Find where the given text appears and provide that cell's center as [X, Y] coordinate. 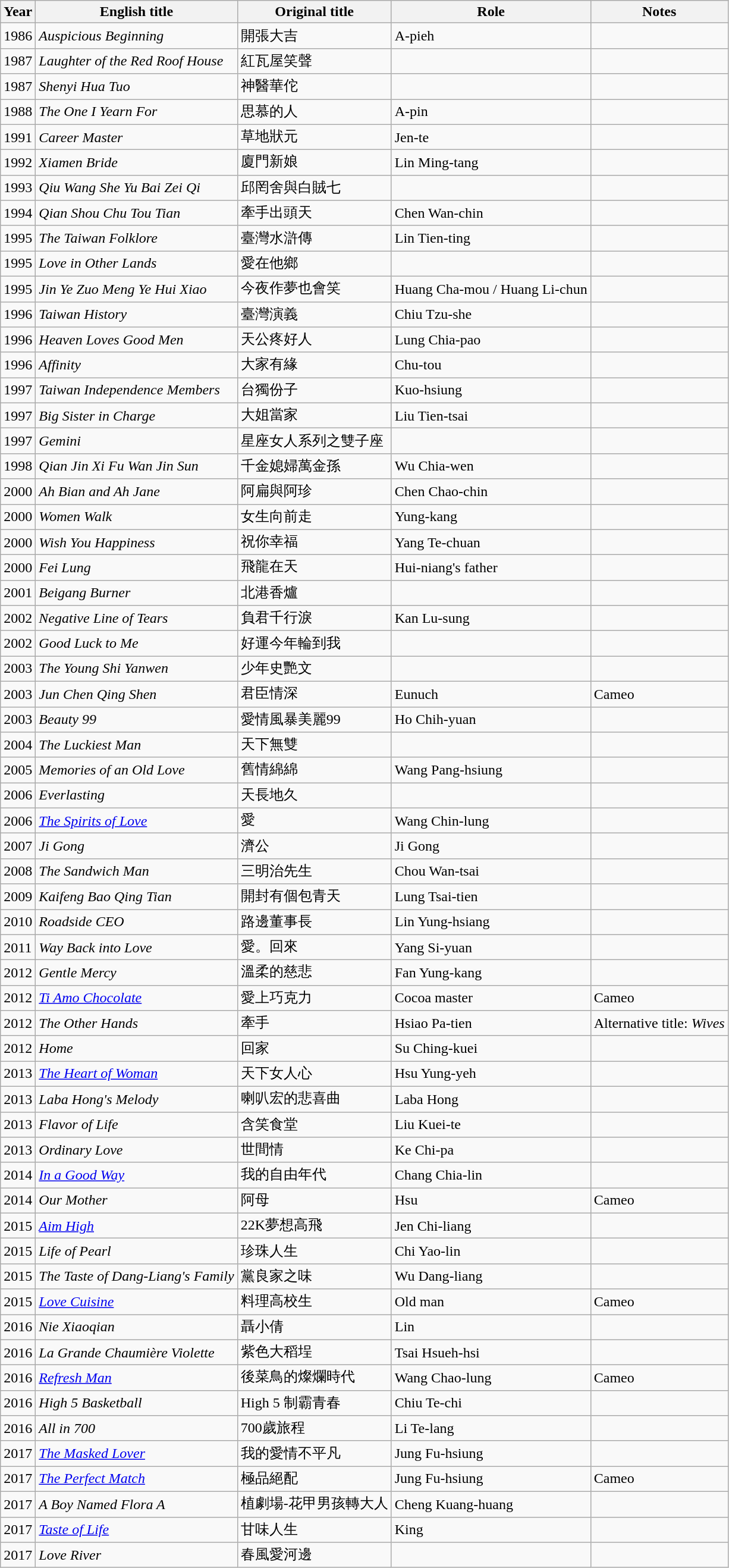
Auspicious Beginning [137, 36]
The Other Hands [137, 1023]
Yang Te-chuan [491, 542]
天下無雙 [314, 745]
Jun Chen Qing Shen [137, 694]
Memories of an Old Love [137, 770]
北港香爐 [314, 592]
2011 [18, 947]
Original title [314, 12]
臺灣水滸傳 [314, 238]
負君千行淚 [314, 619]
Laughter of the Red Roof House [137, 61]
The Masked Lover [137, 1454]
Kuo-hsiung [491, 390]
Ke Chi-pa [491, 1150]
The Heart of Woman [137, 1074]
2008 [18, 871]
Liu Kuei-te [491, 1124]
料理高校生 [314, 1302]
Our Mother [137, 1200]
Everlasting [137, 796]
少年史艷文 [314, 669]
後菜鳥的燦爛時代 [314, 1378]
濟公 [314, 846]
Qian Shou Chu Tou Tian [137, 213]
2010 [18, 922]
Yang Si-yuan [491, 947]
思慕的人 [314, 112]
台獨份子 [314, 390]
1992 [18, 163]
Love River [137, 1555]
Hsu Yung-yeh [491, 1074]
Huang Cha-mou / Huang Li-chun [491, 289]
甘味人生 [314, 1530]
牽手 [314, 1023]
星座女人系列之雙子座 [314, 441]
Hsiao Pa-tien [491, 1023]
開張大吉 [314, 36]
大家有緣 [314, 365]
Gemini [137, 441]
Kaifeng Bao Qing Tian [137, 897]
Qian Jin Xi Fu Wan Jin Sun [137, 466]
Tsai Hsueh-hsi [491, 1353]
愛上巧克力 [314, 998]
Heaven Loves Good Men [137, 340]
三明治先生 [314, 871]
Role [491, 12]
Chou Wan-tsai [491, 871]
Love in Other Lands [137, 264]
珍珠人生 [314, 1252]
1988 [18, 112]
Cocoa master [491, 998]
Taste of Life [137, 1530]
Big Sister in Charge [137, 415]
Ti Amo Chocolate [137, 998]
Cheng Kuang-huang [491, 1504]
天長地久 [314, 796]
邱罔舍與白賊七 [314, 188]
The Young Shi Yanwen [137, 669]
Qiu Wang She Yu Bai Zei Qi [137, 188]
High 5 制霸青春 [314, 1403]
黨良家之味 [314, 1277]
Hsu [491, 1200]
The One I Yearn For [137, 112]
Year [18, 12]
Ho Chih-yuan [491, 720]
好運今年輪到我 [314, 644]
Ah Bian and Ah Jane [137, 491]
Way Back into Love [137, 947]
世間情 [314, 1150]
Good Luck to Me [137, 644]
Kan Lu-sung [491, 619]
2009 [18, 897]
2001 [18, 592]
君臣情深 [314, 694]
Nie Xiaoqian [137, 1328]
聶小倩 [314, 1328]
Career Master [137, 137]
神醫華佗 [314, 87]
開封有個包青天 [314, 897]
The Sandwich Man [137, 871]
Fan Yung-kang [491, 973]
Jen-te [491, 137]
Negative Line of Tears [137, 619]
Old man [491, 1302]
Taiwan Independence Members [137, 390]
路邊董事長 [314, 922]
阿母 [314, 1200]
天公疼好人 [314, 340]
High 5 Basketball [137, 1403]
Wang Chin-lung [491, 821]
Lung Tsai-tien [491, 897]
Wang Chao-lung [491, 1378]
Beauty 99 [137, 720]
La Grande Chaumière Violette [137, 1353]
喇叭宏的悲喜曲 [314, 1099]
Lin [491, 1328]
Yung-kang [491, 518]
臺灣演義 [314, 314]
舊情綿綿 [314, 770]
The Taiwan Folklore [137, 238]
Taiwan History [137, 314]
Chu-tou [491, 365]
牽手出頭天 [314, 213]
Hui-niang's father [491, 567]
2007 [18, 846]
Xiamen Bride [137, 163]
1994 [18, 213]
回家 [314, 1048]
紅瓦屋笑聲 [314, 61]
Shenyi Hua Tuo [137, 87]
含笑食堂 [314, 1124]
我的愛情不平凡 [314, 1454]
1991 [18, 137]
Notes [659, 12]
Lung Chia-pao [491, 340]
Gentle Mercy [137, 973]
草地狀元 [314, 137]
Li Te-lang [491, 1429]
溫柔的慈悲 [314, 973]
A-pieh [491, 36]
愛 [314, 821]
Women Walk [137, 518]
春風愛河邊 [314, 1555]
1986 [18, 36]
Lin Tien-ting [491, 238]
1998 [18, 466]
Liu Tien-tsai [491, 415]
Lin Ming-tang [491, 163]
Lin Yung-hsiang [491, 922]
天下女人心 [314, 1074]
植劇場-花甲男孩轉大人 [314, 1504]
極品絕配 [314, 1479]
Chen Chao-chin [491, 491]
The Perfect Match [137, 1479]
Laba Hong [491, 1099]
700歲旅程 [314, 1429]
愛。回來 [314, 947]
Aim High [137, 1225]
2005 [18, 770]
Love Cuisine [137, 1302]
阿扁與阿珍 [314, 491]
千金媳婦萬金孫 [314, 466]
Jen Chi-liang [491, 1225]
我的自由年代 [314, 1175]
Flavor of Life [137, 1124]
Alternative title: Wives [659, 1023]
飛龍在天 [314, 567]
English title [137, 12]
The Spirits of Love [137, 821]
Wu Dang-liang [491, 1277]
Ordinary Love [137, 1150]
廈門新娘 [314, 163]
Refresh Man [137, 1378]
Chang Chia-lin [491, 1175]
紫色大稻埕 [314, 1353]
A-pin [491, 112]
King [491, 1530]
22K夢想高飛 [314, 1225]
今夜作夢也會笑 [314, 289]
The Taste of Dang-Liang's Family [137, 1277]
In a Good Way [137, 1175]
Life of Pearl [137, 1252]
Chiu Te-chi [491, 1403]
Wu Chia-wen [491, 466]
2004 [18, 745]
Jin Ye Zuo Meng Ye Hui Xiao [137, 289]
Beigang Burner [137, 592]
愛情風暴美麗99 [314, 720]
Fei Lung [137, 567]
Wang Pang-hsiung [491, 770]
Eunuch [491, 694]
Chiu Tzu-she [491, 314]
A Boy Named Flora A [137, 1504]
Chi Yao-lin [491, 1252]
All in 700 [137, 1429]
Chen Wan-chin [491, 213]
Affinity [137, 365]
大姐當家 [314, 415]
Home [137, 1048]
Laba Hong's Melody [137, 1099]
Roadside CEO [137, 922]
The Luckiest Man [137, 745]
祝你幸福 [314, 542]
女生向前走 [314, 518]
愛在他鄉 [314, 264]
Su Ching-kuei [491, 1048]
1993 [18, 188]
Wish You Happiness [137, 542]
